For the text-containing cell, return its midpoint in [x, y] coordinate format. 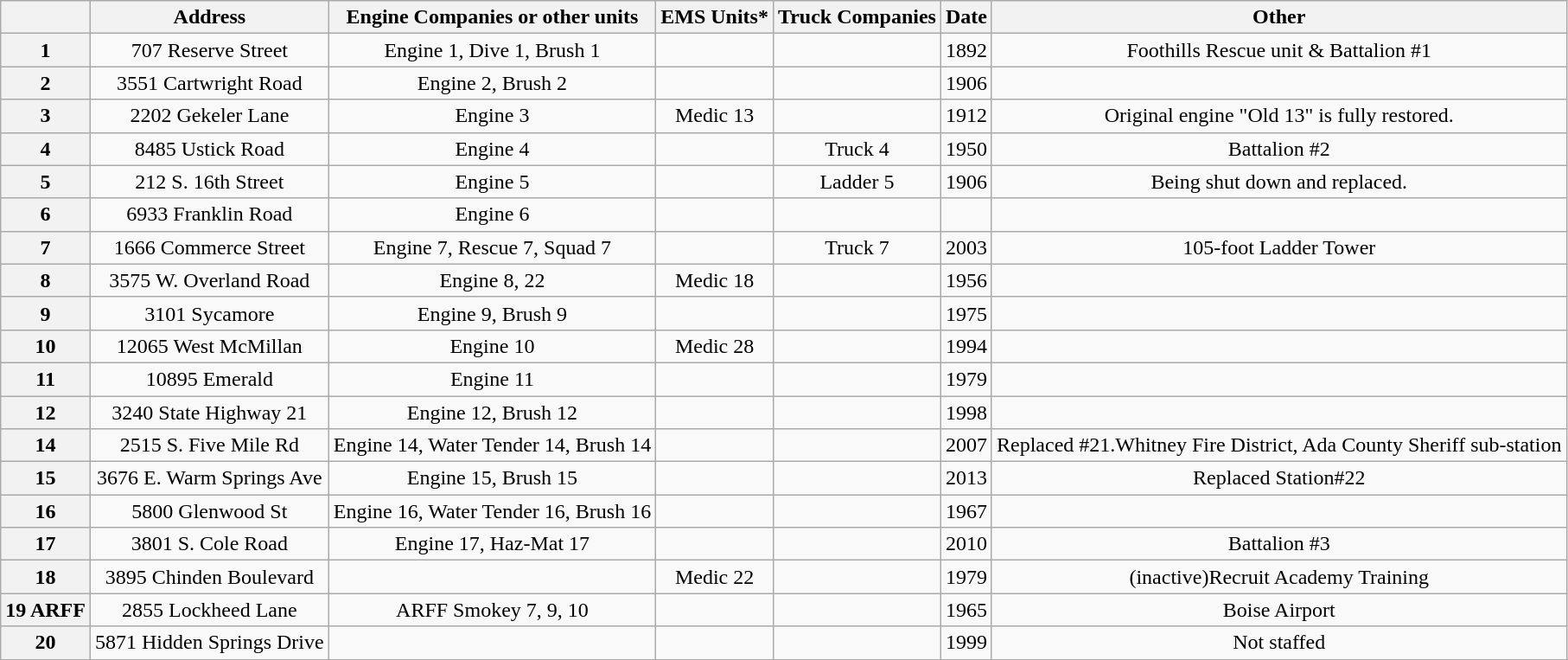
EMS Units* [715, 17]
Engine 3 [492, 116]
Engine 15, Brush 15 [492, 478]
Engine 7, Rescue 7, Squad 7 [492, 247]
2007 [966, 445]
Not staffed [1279, 643]
1994 [966, 346]
Boise Airport [1279, 610]
7 [46, 247]
1965 [966, 610]
Engine 11 [492, 379]
Engine 6 [492, 215]
Engine 2, Brush 2 [492, 83]
3676 E. Warm Springs Ave [209, 478]
1 [46, 50]
5 [46, 182]
Engine 16, Water Tender 16, Brush 16 [492, 511]
Engine 9, Brush 9 [492, 313]
Other [1279, 17]
12065 West McMillan [209, 346]
212 S. 16th Street [209, 182]
Engine 14, Water Tender 14, Brush 14 [492, 445]
Foothills Rescue unit & Battalion #1 [1279, 50]
ARFF Smokey 7, 9, 10 [492, 610]
9 [46, 313]
4 [46, 149]
Engine 1, Dive 1, Brush 1 [492, 50]
Being shut down and replaced. [1279, 182]
11 [46, 379]
Original engine "Old 13" is fully restored. [1279, 116]
6 [46, 215]
2855 Lockheed Lane [209, 610]
6933 Franklin Road [209, 215]
Battalion #2 [1279, 149]
1956 [966, 280]
17 [46, 544]
3551 Cartwright Road [209, 83]
2013 [966, 478]
10895 Emerald [209, 379]
5800 Glenwood St [209, 511]
2003 [966, 247]
Truck 4 [857, 149]
3 [46, 116]
Engine Companies or other units [492, 17]
1912 [966, 116]
3801 S. Cole Road [209, 544]
Engine 5 [492, 182]
105-foot Ladder Tower [1279, 247]
20 [46, 643]
Ladder 5 [857, 182]
15 [46, 478]
1666 Commerce Street [209, 247]
1950 [966, 149]
Engine 17, Haz-Mat 17 [492, 544]
1999 [966, 643]
8485 Ustick Road [209, 149]
1998 [966, 413]
Medic 18 [715, 280]
Engine 8, 22 [492, 280]
Replaced #21.Whitney Fire District, Ada County Sheriff sub-station [1279, 445]
1967 [966, 511]
Battalion #3 [1279, 544]
3101 Sycamore [209, 313]
10 [46, 346]
2010 [966, 544]
Date [966, 17]
3240 State Highway 21 [209, 413]
1975 [966, 313]
707 Reserve Street [209, 50]
Engine 4 [492, 149]
Truck Companies [857, 17]
Medic 13 [715, 116]
1892 [966, 50]
Engine 12, Brush 12 [492, 413]
Truck 7 [857, 247]
12 [46, 413]
8 [46, 280]
Engine 10 [492, 346]
18 [46, 577]
Medic 28 [715, 346]
5871 Hidden Springs Drive [209, 643]
3895 Chinden Boulevard [209, 577]
2202 Gekeler Lane [209, 116]
Address [209, 17]
14 [46, 445]
(inactive)Recruit Academy Training [1279, 577]
3575 W. Overland Road [209, 280]
19 ARFF [46, 610]
Medic 22 [715, 577]
Replaced Station#22 [1279, 478]
16 [46, 511]
2515 S. Five Mile Rd [209, 445]
2 [46, 83]
